Output the [X, Y] coordinate of the center of the cell containing the given text.  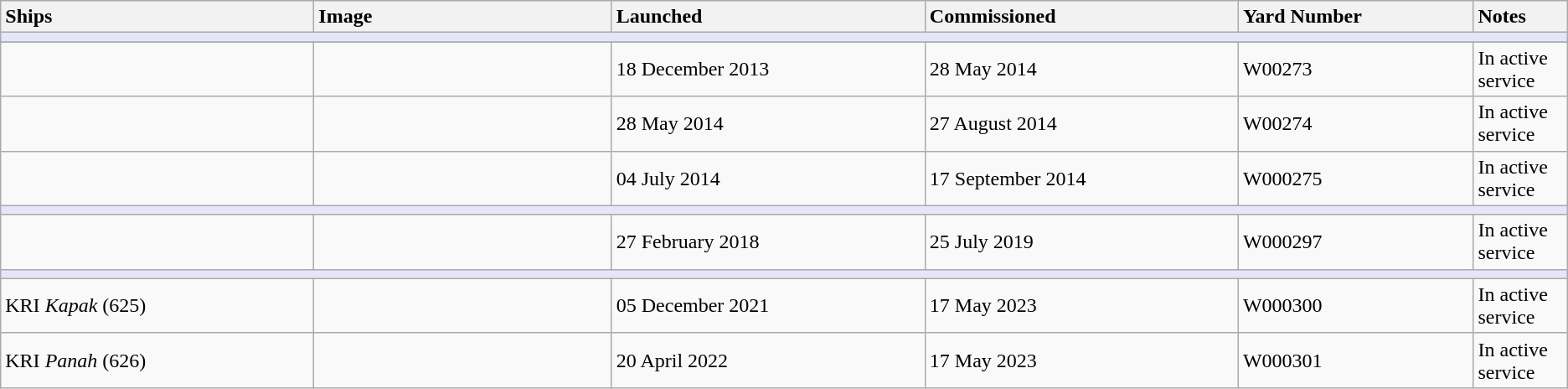
05 December 2021 [768, 305]
W000301 [1355, 360]
Launched [768, 17]
27 February 2018 [768, 241]
KRI Panah (626) [157, 360]
Notes [1520, 17]
Image [462, 17]
KRI Kapak (625) [157, 305]
04 July 2014 [768, 178]
Yard Number [1355, 17]
25 July 2019 [1081, 241]
W000275 [1355, 178]
18 December 2013 [768, 69]
Commissioned [1081, 17]
Ships [157, 17]
W00274 [1355, 124]
W000297 [1355, 241]
W00273 [1355, 69]
17 September 2014 [1081, 178]
20 April 2022 [768, 360]
W000300 [1355, 305]
27 August 2014 [1081, 124]
